Detect which cell encompasses the target text, then output its [x, y] center coordinate. 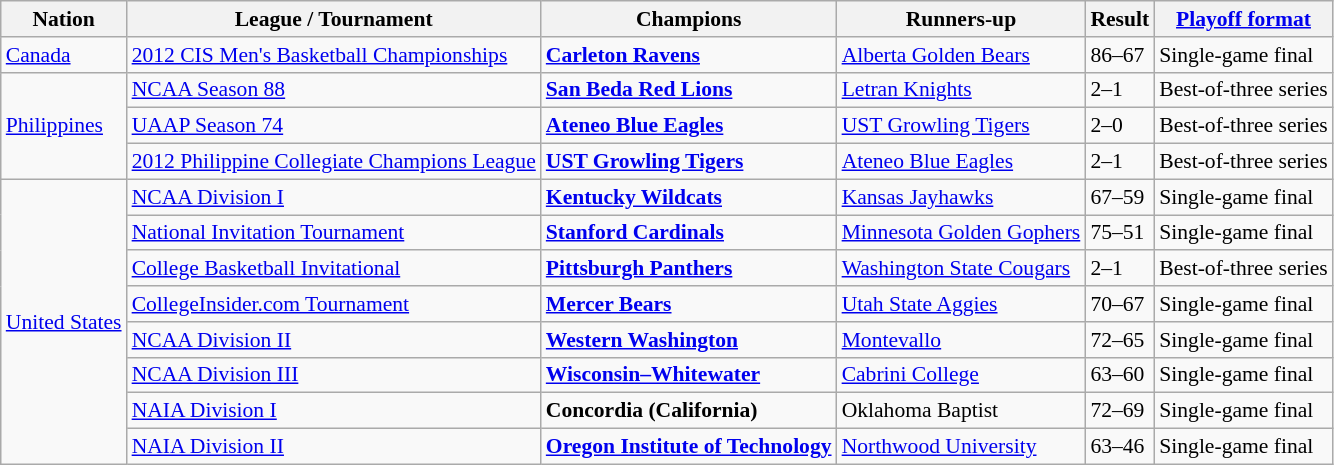
Wisconsin–Whitewater [689, 375]
National Invitation Tournament [334, 233]
Stanford Cardinals [689, 233]
Cabrini College [962, 375]
NCAA Division I [334, 197]
Alberta Golden Bears [962, 55]
CollegeInsider.com Tournament [334, 304]
Carleton Ravens [689, 55]
Champions [689, 19]
2012 Philippine Collegiate Champions League [334, 162]
Kansas Jayhawks [962, 197]
NCAA Division III [334, 375]
Canada [64, 55]
NAIA Division I [334, 411]
United States [64, 322]
70–67 [1120, 304]
UAAP Season 74 [334, 126]
72–65 [1120, 340]
NAIA Division II [334, 447]
72–69 [1120, 411]
Northwood University [962, 447]
86–67 [1120, 55]
San Beda Red Lions [689, 90]
Mercer Bears [689, 304]
Nation [64, 19]
NCAA Division II [334, 340]
Oregon Institute of Technology [689, 447]
Result [1120, 19]
Western Washington [689, 340]
2–0 [1120, 126]
67–59 [1120, 197]
League / Tournament [334, 19]
College Basketball Invitational [334, 269]
Concordia (California) [689, 411]
63–46 [1120, 447]
NCAA Season 88 [334, 90]
2012 CIS Men's Basketball Championships [334, 55]
Minnesota Golden Gophers [962, 233]
Pittsburgh Panthers [689, 269]
63–60 [1120, 375]
Letran Knights [962, 90]
Utah State Aggies [962, 304]
Runners-up [962, 19]
Montevallo [962, 340]
Washington State Cougars [962, 269]
Kentucky Wildcats [689, 197]
Playoff format [1244, 19]
Philippines [64, 126]
75–51 [1120, 233]
Oklahoma Baptist [962, 411]
